Scan for the cell matching the given text and deliver its [X, Y] coordinate at center. 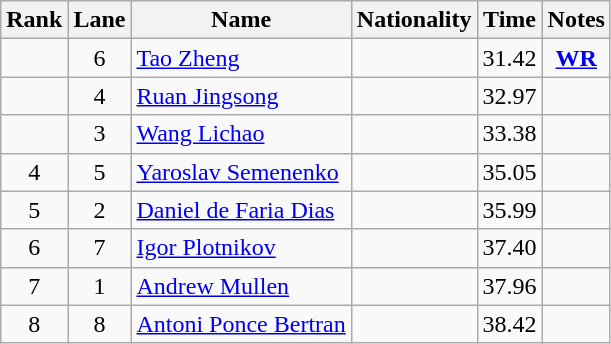
38.42 [510, 324]
35.05 [510, 172]
Notes [576, 20]
Daniel de Faria Dias [241, 210]
Nationality [414, 20]
Lane [100, 20]
Time [510, 20]
Rank [34, 20]
WR [576, 58]
33.38 [510, 134]
Antoni Ponce Bertran [241, 324]
Igor Plotnikov [241, 248]
37.96 [510, 286]
3 [100, 134]
Yaroslav Semenenko [241, 172]
Ruan Jingsong [241, 96]
32.97 [510, 96]
Name [241, 20]
Tao Zheng [241, 58]
31.42 [510, 58]
Andrew Mullen [241, 286]
Wang Lichao [241, 134]
35.99 [510, 210]
1 [100, 286]
2 [100, 210]
37.40 [510, 248]
